Identify which cell holds the provided text, then report its (X, Y) central coordinate. 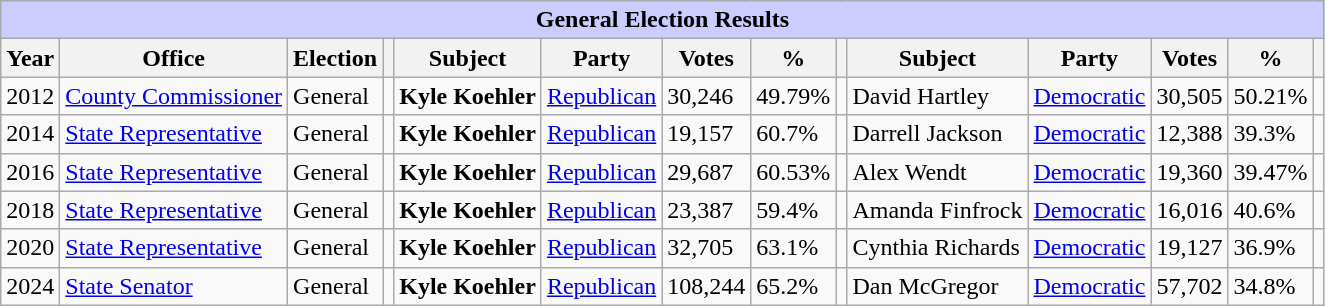
30,246 (706, 96)
34.8% (1270, 286)
19,360 (1190, 172)
Dan McGregor (938, 286)
29,687 (706, 172)
County Commissioner (174, 96)
David Hartley (938, 96)
59.4% (794, 210)
49.79% (794, 96)
2018 (30, 210)
108,244 (706, 286)
2016 (30, 172)
2012 (30, 96)
19,127 (1190, 248)
23,387 (706, 210)
Alex Wendt (938, 172)
60.53% (794, 172)
Cynthia Richards (938, 248)
16,016 (1190, 210)
65.2% (794, 286)
40.6% (1270, 210)
Year (30, 58)
32,705 (706, 248)
Darrell Jackson (938, 134)
State Senator (174, 286)
2014 (30, 134)
60.7% (794, 134)
12,388 (1190, 134)
Amanda Finfrock (938, 210)
19,157 (706, 134)
Election (336, 58)
2020 (30, 248)
57,702 (1190, 286)
2024 (30, 286)
63.1% (794, 248)
39.47% (1270, 172)
39.3% (1270, 134)
Office (174, 58)
50.21% (1270, 96)
30,505 (1190, 96)
36.9% (1270, 248)
General Election Results (662, 20)
